Return [X, Y] of the center of cell containing provided text 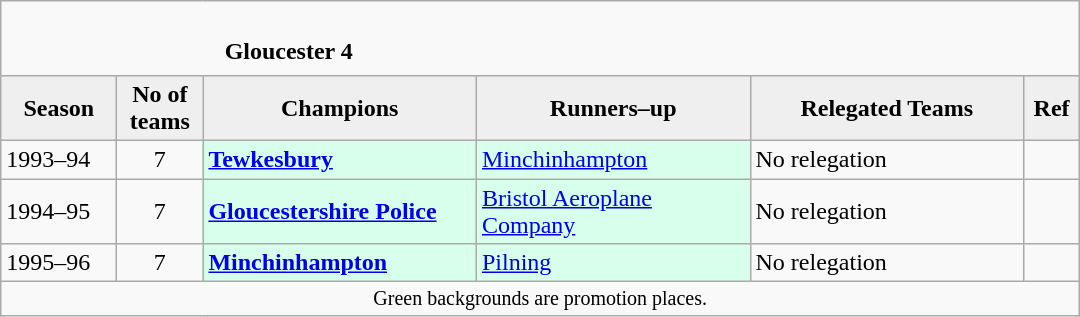
Runners–up [613, 108]
Pilning [613, 263]
1993–94 [59, 159]
Relegated Teams [887, 108]
1995–96 [59, 263]
Bristol Aeroplane Company [613, 210]
1994–95 [59, 210]
Champions [340, 108]
Green backgrounds are promotion places. [540, 298]
Gloucestershire Police [340, 210]
Tewkesbury [340, 159]
No of teams [160, 108]
Season [59, 108]
Ref [1052, 108]
